For the text-containing cell, return its midpoint in (x, y) coordinate format. 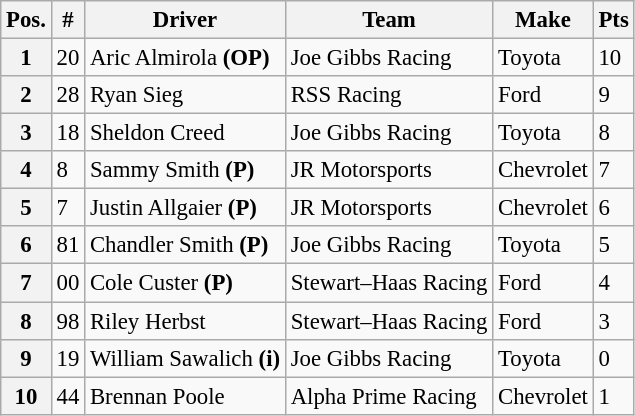
Justin Allgaier (P) (186, 208)
2 (26, 95)
Brennan Poole (186, 396)
Cole Custer (P) (186, 283)
Pts (614, 20)
Driver (186, 20)
William Sawalich (i) (186, 358)
Pos. (26, 20)
18 (68, 133)
Ryan Sieg (186, 95)
44 (68, 396)
Sammy Smith (P) (186, 170)
81 (68, 245)
Alpha Prime Racing (388, 396)
Make (543, 20)
Chandler Smith (P) (186, 245)
Team (388, 20)
Riley Herbst (186, 321)
# (68, 20)
0 (614, 358)
20 (68, 58)
00 (68, 283)
98 (68, 321)
RSS Racing (388, 95)
Sheldon Creed (186, 133)
28 (68, 95)
Aric Almirola (OP) (186, 58)
19 (68, 358)
